Pinpoint the cell where the given text exists, returning its (X, Y) midpoint coordinate. 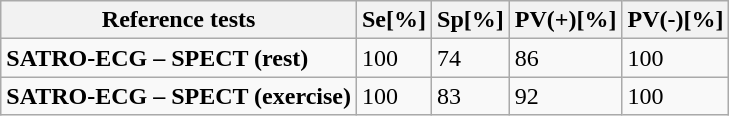
PV(+)[%] (566, 20)
74 (471, 58)
Reference tests (179, 20)
92 (566, 96)
SATRO-ECG – SPECT (rest) (179, 58)
Se[%] (394, 20)
83 (471, 96)
PV(-)[%] (676, 20)
SATRO-ECG – SPECT (exercise) (179, 96)
86 (566, 58)
Sp[%] (471, 20)
